Identify which cell holds the provided text, then report its [x, y] central coordinate. 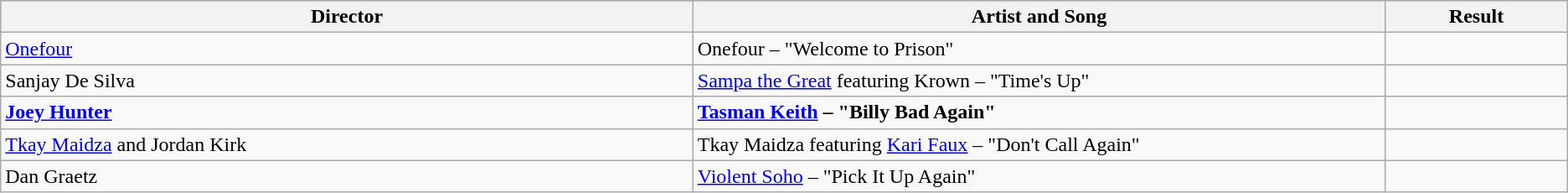
Onefour [347, 49]
Onefour – "Welcome to Prison" [1039, 49]
Tkay Maidza and Jordan Kirk [347, 144]
Artist and Song [1039, 17]
Tkay Maidza featuring Kari Faux – "Don't Call Again" [1039, 144]
Tasman Keith – "Billy Bad Again" [1039, 112]
Sampa the Great featuring Krown – "Time's Up" [1039, 81]
Result [1477, 17]
Director [347, 17]
Sanjay De Silva [347, 81]
Joey Hunter [347, 112]
Violent Soho – "Pick It Up Again" [1039, 176]
Dan Graetz [347, 176]
